Search for the cell housing the specified text and yield its [x, y] center coordinate. 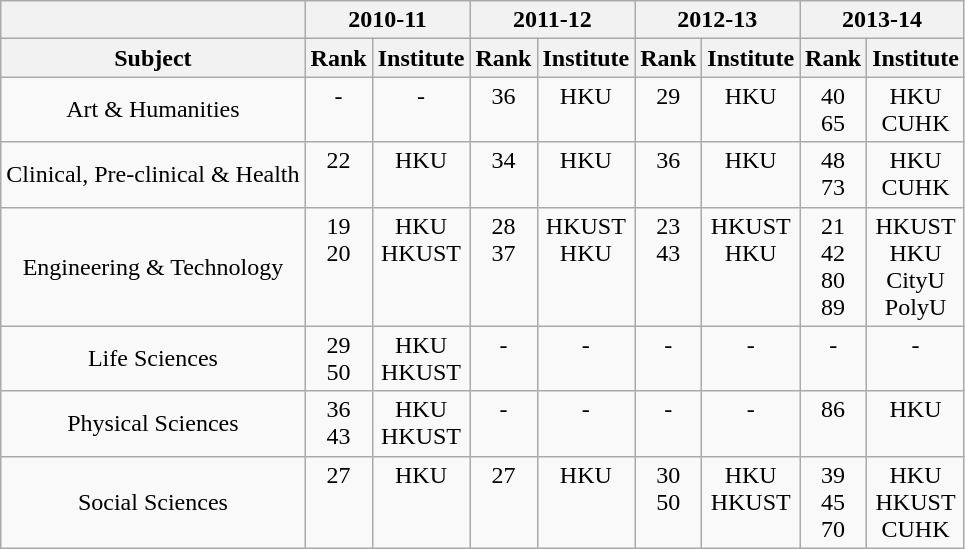
2837 [504, 266]
86 [834, 424]
394570 [834, 502]
22 [338, 174]
2012-13 [718, 20]
Art & Humanities [153, 110]
2013-14 [882, 20]
Physical Sciences [153, 424]
2950 [338, 358]
Social Sciences [153, 502]
HKUSTHKUCityUPolyU [916, 266]
34 [504, 174]
Engineering & Technology [153, 266]
21428089 [834, 266]
Clinical, Pre-clinical & Health [153, 174]
3050 [668, 502]
Subject [153, 58]
4065 [834, 110]
1920 [338, 266]
2343 [668, 266]
HKUHKUSTCUHK [916, 502]
Life Sciences [153, 358]
4873 [834, 174]
3643 [338, 424]
29 [668, 110]
2010-11 [388, 20]
2011-12 [552, 20]
